Locate the cell with the specified text and output its [x, y] center coordinate. 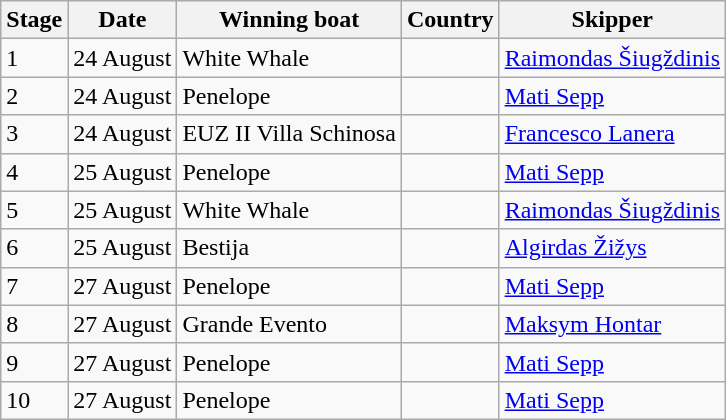
EUZ II Villa Schinosa [289, 134]
6 [34, 248]
1 [34, 58]
Grande Evento [289, 324]
Country [450, 20]
Bestija [289, 248]
7 [34, 286]
4 [34, 172]
Stage [34, 20]
Date [122, 20]
9 [34, 362]
8 [34, 324]
Maksym Hontar [612, 324]
10 [34, 400]
Skipper [612, 20]
Francesco Lanera [612, 134]
Winning boat [289, 20]
3 [34, 134]
2 [34, 96]
5 [34, 210]
Algirdas Žižys [612, 248]
